From the cell containing the given text, extract its center point as (x, y) coordinate. 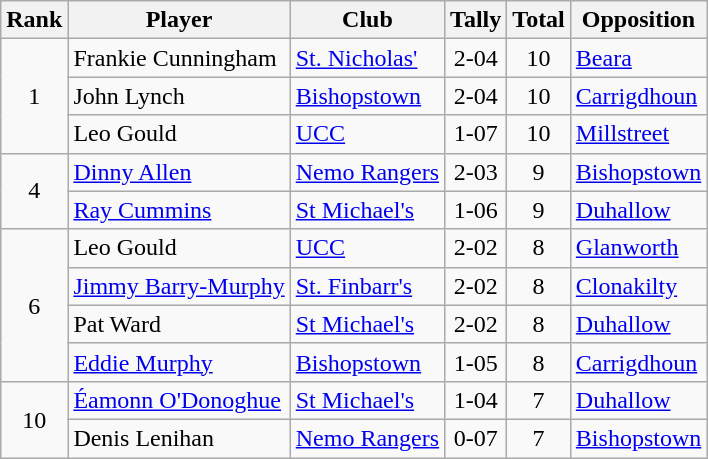
6 (34, 305)
Eddie Murphy (179, 362)
Beara (638, 58)
Opposition (638, 20)
1 (34, 96)
Pat Ward (179, 324)
Total (539, 20)
Dinny Allen (179, 172)
Clonakilty (638, 286)
2-03 (476, 172)
1-05 (476, 362)
St. Finbarr's (367, 286)
Jimmy Barry-Murphy (179, 286)
St. Nicholas' (367, 58)
0-07 (476, 438)
Éamonn O'Donoghue (179, 400)
Player (179, 20)
1-04 (476, 400)
Club (367, 20)
Ray Cummins (179, 210)
4 (34, 191)
1-06 (476, 210)
Tally (476, 20)
Denis Lenihan (179, 438)
John Lynch (179, 96)
1-07 (476, 134)
Glanworth (638, 248)
Rank (34, 20)
Frankie Cunningham (179, 58)
Millstreet (638, 134)
